Search for the cell housing the specified text and yield its (x, y) center coordinate. 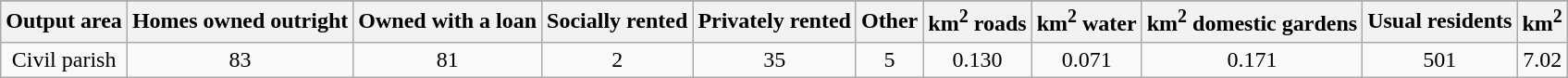
Usual residents (1439, 22)
501 (1439, 59)
Homes owned outright (240, 22)
Other (889, 22)
Civil parish (65, 59)
0.171 (1252, 59)
Output area (65, 22)
Socially rented (618, 22)
35 (775, 59)
0.071 (1086, 59)
5 (889, 59)
0.130 (977, 59)
7.02 (1542, 59)
km2 (1542, 22)
km2 water (1086, 22)
Owned with a loan (448, 22)
81 (448, 59)
2 (618, 59)
km2 roads (977, 22)
km2 domestic gardens (1252, 22)
Privately rented (775, 22)
83 (240, 59)
